Find where the given text appears and provide that cell's center as (X, Y) coordinate. 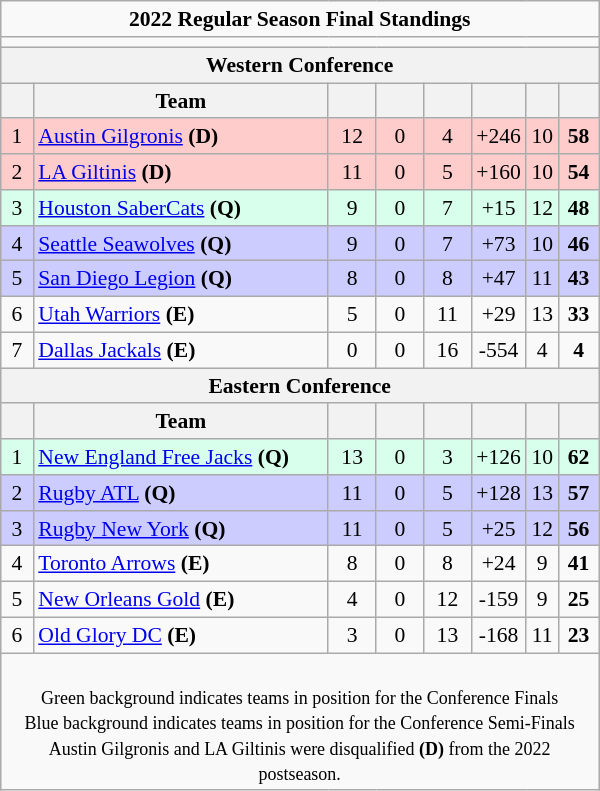
+24 (498, 564)
41 (579, 564)
16 (448, 350)
48 (579, 208)
Rugby New York (Q) (180, 528)
-159 (498, 599)
+246 (498, 136)
Toronto Arrows (E) (180, 564)
Rugby ATL (Q) (180, 493)
Seattle Seawolves (Q) (180, 243)
33 (579, 314)
Austin Gilgronis (D) (180, 136)
New England Free Jacks (Q) (180, 457)
San Diego Legion (Q) (180, 279)
+29 (498, 314)
2022 Regular Season Final Standings (300, 19)
57 (579, 493)
+25 (498, 528)
+126 (498, 457)
Western Conference (300, 65)
Old Glory DC (E) (180, 635)
+15 (498, 208)
+47 (498, 279)
46 (579, 243)
43 (579, 279)
+128 (498, 493)
+160 (498, 172)
62 (579, 457)
Utah Warriors (E) (180, 314)
LA Giltinis (D) (180, 172)
Dallas Jackals (E) (180, 350)
56 (579, 528)
23 (579, 635)
Houston SaberCats (Q) (180, 208)
-168 (498, 635)
25 (579, 599)
New Orleans Gold (E) (180, 599)
+73 (498, 243)
54 (579, 172)
Eastern Conference (300, 386)
58 (579, 136)
-554 (498, 350)
